Search for the cell housing the specified text and yield its (x, y) center coordinate. 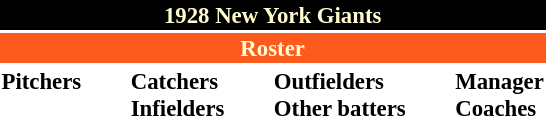
1928 New York Giants (272, 15)
Roster (272, 48)
